For the text-containing cell, return its midpoint in [x, y] coordinate format. 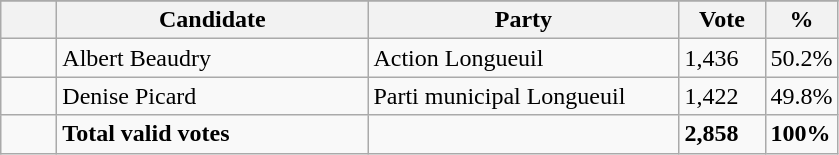
Candidate [212, 20]
Party [524, 20]
Albert Beaudry [212, 58]
Action Longueuil [524, 58]
50.2% [802, 58]
% [802, 20]
1,422 [722, 96]
2,858 [722, 134]
49.8% [802, 96]
100% [802, 134]
Total valid votes [212, 134]
Denise Picard [212, 96]
Vote [722, 20]
Parti municipal Longueuil [524, 96]
1,436 [722, 58]
